Output the [x, y] coordinate of the center of the cell containing the given text.  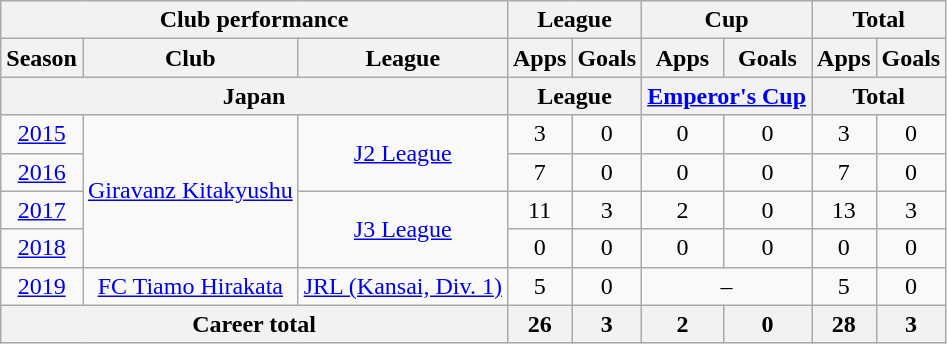
2016 [42, 172]
2015 [42, 134]
2019 [42, 286]
Japan [254, 96]
Career total [254, 324]
Cup [727, 20]
Emperor's Cup [727, 96]
Season [42, 58]
Club performance [254, 20]
J3 League [402, 229]
Giravanz Kitakyushu [190, 191]
J2 League [402, 153]
26 [539, 324]
13 [844, 210]
2018 [42, 248]
JRL (Kansai, Div. 1) [402, 286]
FC Tiamo Hirakata [190, 286]
2017 [42, 210]
28 [844, 324]
Club [190, 58]
– [727, 286]
11 [539, 210]
